Return (X, Y) of the center of cell containing provided text 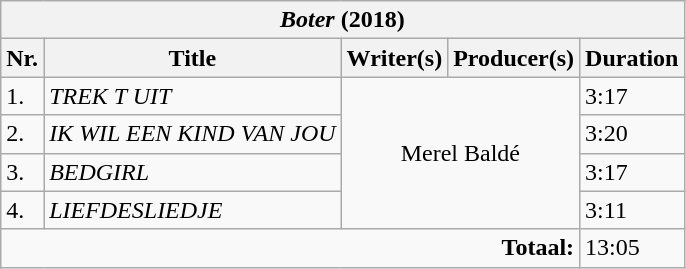
Writer(s) (394, 58)
3. (22, 172)
13:05 (632, 248)
3:20 (632, 134)
2. (22, 134)
Duration (632, 58)
BEDGIRL (192, 172)
Boter (2018) (342, 20)
1. (22, 96)
3:11 (632, 210)
Nr. (22, 58)
Merel Baldé (460, 153)
4. (22, 210)
Title (192, 58)
Totaal: (290, 248)
Producer(s) (514, 58)
IK WIL EEN KIND VAN JOU (192, 134)
LIEFDESLIEDJE (192, 210)
TREK T UIT (192, 96)
